Return the (x, y) coordinate for the center point of the cell that contains the specified text.  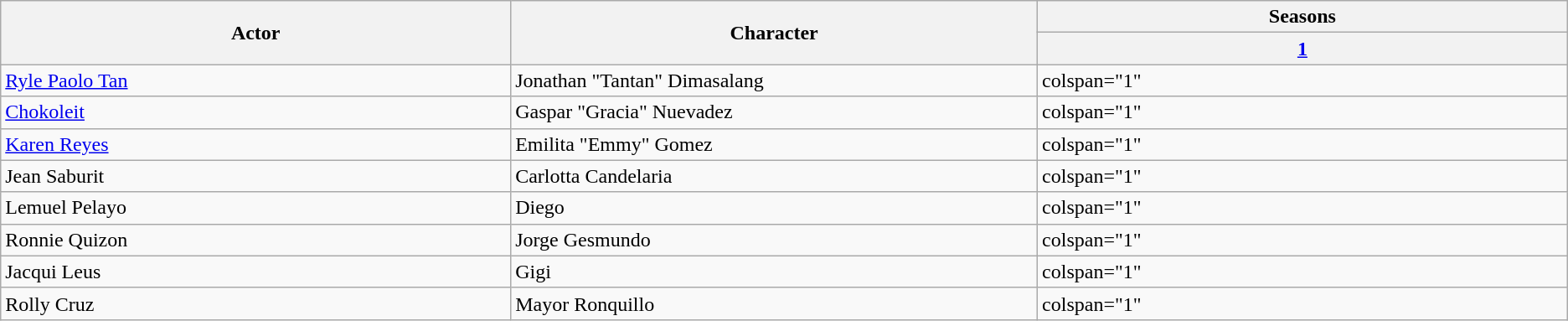
Karen Reyes (256, 144)
Ryle Paolo Tan (256, 80)
Rolly Cruz (256, 303)
Emilita "Emmy" Gomez (774, 144)
Diego (774, 208)
1 (1303, 49)
Jorge Gesmundo (774, 240)
Gigi (774, 272)
Character (774, 33)
Ronnie Quizon (256, 240)
Mayor Ronquillo (774, 303)
Lemuel Pelayo (256, 208)
Gaspar "Gracia" Nuevadez (774, 112)
Jonathan "Tantan" Dimasalang (774, 80)
Seasons (1303, 17)
Actor (256, 33)
Jacqui Leus (256, 272)
Jean Saburit (256, 176)
Chokoleit (256, 112)
Carlotta Candelaria (774, 176)
